From the cell containing the given text, extract its center point as [x, y] coordinate. 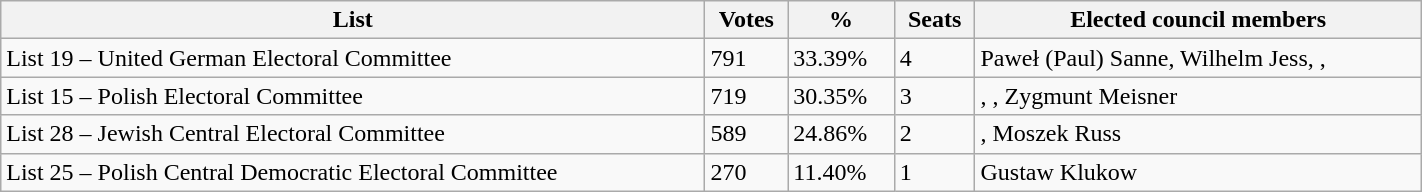
3 [934, 96]
List 19 – United German Electoral Committee [353, 58]
719 [746, 96]
, , Zygmunt Meisner [1198, 96]
Votes [746, 20]
Elected council members [1198, 20]
List [353, 20]
List 28 – Jewish Central Electoral Committee [353, 134]
% [842, 20]
11.40% [842, 172]
List 25 – Polish Central Democratic Electoral Committee [353, 172]
2 [934, 134]
791 [746, 58]
List 15 – Polish Electoral Committee [353, 96]
Paweł (Paul) Sanne, Wilhelm Jess, , [1198, 58]
4 [934, 58]
30.35% [842, 96]
33.39% [842, 58]
1 [934, 172]
589 [746, 134]
, Moszek Russ [1198, 134]
270 [746, 172]
Seats [934, 20]
Gustaw Klukow [1198, 172]
24.86% [842, 134]
